Scan for the cell matching the given text and deliver its [X, Y] coordinate at center. 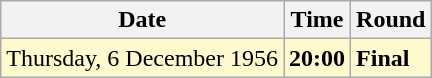
Final [391, 58]
Date [142, 20]
Thursday, 6 December 1956 [142, 58]
20:00 [318, 58]
Time [318, 20]
Round [391, 20]
